Locate the cell with the specified text and output its (x, y) center coordinate. 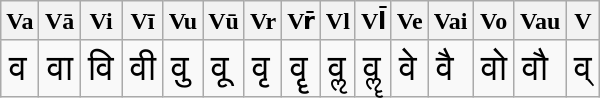
वे (410, 68)
Vū (224, 21)
Vau (540, 21)
वु (183, 68)
वॢ (338, 68)
व (20, 68)
Vā (60, 21)
Vu (183, 21)
Vo (494, 21)
Va (20, 21)
Vi (100, 21)
वॄ (302, 68)
Vl̄ (373, 21)
वो (494, 68)
Vr (262, 21)
Ve (410, 21)
वा (60, 68)
व् (583, 68)
वै (450, 68)
वॣ (373, 68)
वृ (262, 68)
वी (142, 68)
Vai (450, 21)
वौ (540, 68)
Vl (338, 21)
वू (224, 68)
वि (100, 68)
Vī (142, 21)
V (583, 21)
Vr̄ (302, 21)
